Locate the cell with the specified text and output its [x, y] center coordinate. 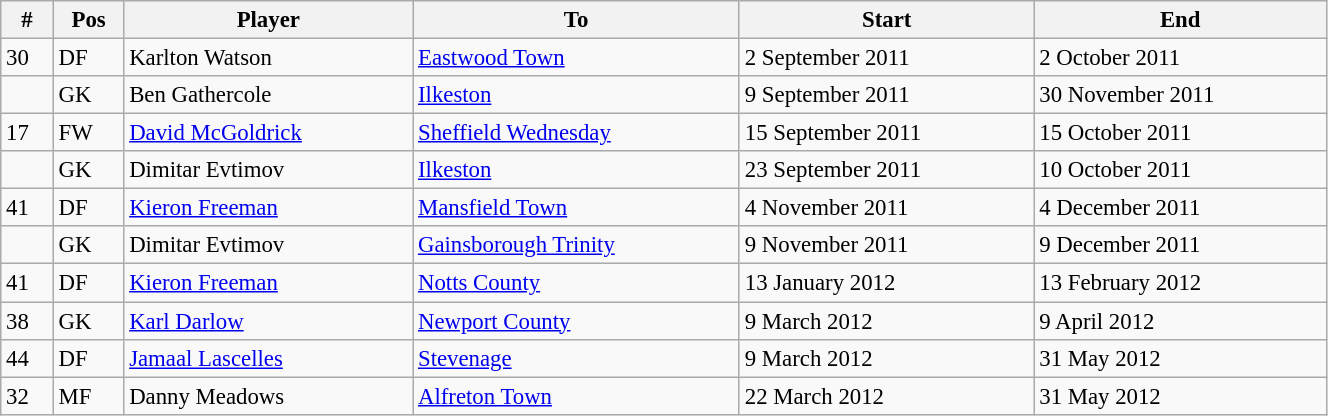
FW [88, 133]
9 December 2011 [1180, 245]
Karlton Watson [268, 58]
4 November 2011 [886, 208]
9 April 2012 [1180, 321]
44 [28, 358]
Ben Gathercole [268, 95]
Player [268, 20]
# [28, 20]
Gainsborough Trinity [576, 245]
Eastwood Town [576, 58]
17 [28, 133]
Alfreton Town [576, 396]
Newport County [576, 321]
38 [28, 321]
Notts County [576, 283]
4 December 2011 [1180, 208]
David McGoldrick [268, 133]
2 September 2011 [886, 58]
9 November 2011 [886, 245]
22 March 2012 [886, 396]
30 November 2011 [1180, 95]
To [576, 20]
32 [28, 396]
MF [88, 396]
15 September 2011 [886, 133]
Stevenage [576, 358]
23 September 2011 [886, 170]
Pos [88, 20]
13 January 2012 [886, 283]
30 [28, 58]
9 September 2011 [886, 95]
End [1180, 20]
Karl Darlow [268, 321]
Start [886, 20]
Sheffield Wednesday [576, 133]
10 October 2011 [1180, 170]
13 February 2012 [1180, 283]
Danny Meadows [268, 396]
2 October 2011 [1180, 58]
Mansfield Town [576, 208]
Jamaal Lascelles [268, 358]
15 October 2011 [1180, 133]
